Locate the cell with the specified text and output its [x, y] center coordinate. 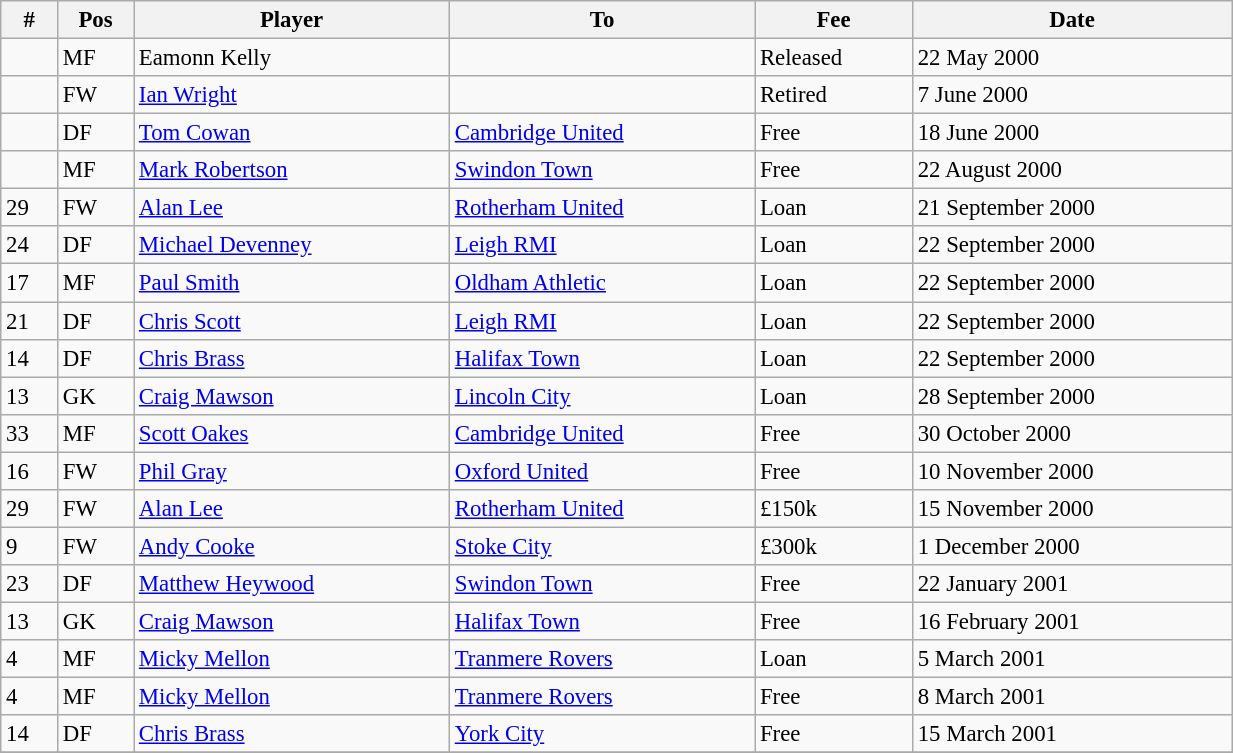
8 March 2001 [1072, 697]
Matthew Heywood [292, 584]
Released [834, 58]
Andy Cooke [292, 546]
22 May 2000 [1072, 58]
21 [30, 321]
York City [602, 734]
Chris Scott [292, 321]
Paul Smith [292, 283]
# [30, 20]
Oldham Athletic [602, 283]
Ian Wright [292, 95]
Player [292, 20]
Eamonn Kelly [292, 58]
22 January 2001 [1072, 584]
5 March 2001 [1072, 659]
Stoke City [602, 546]
9 [30, 546]
30 October 2000 [1072, 433]
Mark Robertson [292, 170]
18 June 2000 [1072, 133]
15 March 2001 [1072, 734]
22 August 2000 [1072, 170]
Tom Cowan [292, 133]
15 November 2000 [1072, 509]
17 [30, 283]
Date [1072, 20]
Oxford United [602, 471]
Phil Gray [292, 471]
Retired [834, 95]
£300k [834, 546]
28 September 2000 [1072, 396]
Lincoln City [602, 396]
21 September 2000 [1072, 208]
Scott Oakes [292, 433]
Pos [95, 20]
16 February 2001 [1072, 621]
£150k [834, 509]
23 [30, 584]
24 [30, 245]
1 December 2000 [1072, 546]
Fee [834, 20]
7 June 2000 [1072, 95]
33 [30, 433]
16 [30, 471]
10 November 2000 [1072, 471]
Michael Devenney [292, 245]
To [602, 20]
